Locate the cell with the specified text and output its [x, y] center coordinate. 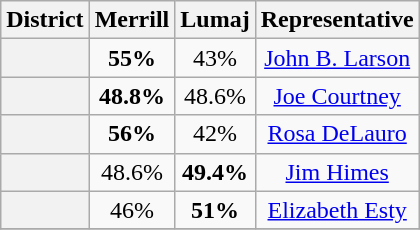
District [45, 20]
49.4% [215, 172]
56% [132, 134]
Joe Courtney [337, 96]
Lumaj [215, 20]
John B. Larson [337, 58]
Elizabeth Esty [337, 210]
46% [132, 210]
43% [215, 58]
48.8% [132, 96]
Representative [337, 20]
42% [215, 134]
Merrill [132, 20]
55% [132, 58]
51% [215, 210]
Rosa DeLauro [337, 134]
Jim Himes [337, 172]
